Pinpoint the cell where the given text exists, returning its [X, Y] midpoint coordinate. 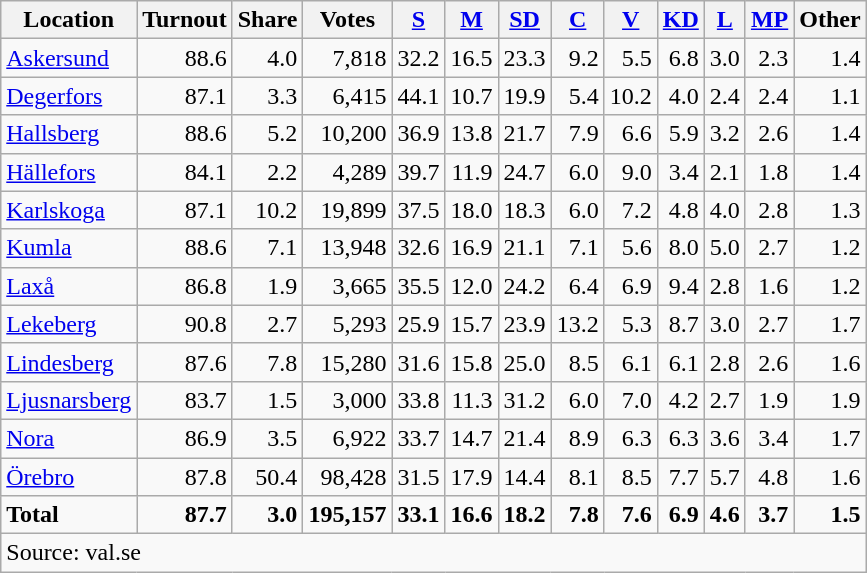
Hallsberg [69, 134]
3,665 [348, 286]
13.2 [578, 324]
5,293 [348, 324]
Kumla [69, 248]
Share [268, 20]
37.5 [418, 210]
9.0 [630, 172]
18.2 [524, 515]
31.2 [524, 400]
87.6 [185, 362]
M [472, 20]
Nora [69, 438]
8.1 [578, 477]
4,289 [348, 172]
5.0 [724, 248]
Turnout [185, 20]
5.4 [578, 96]
15,280 [348, 362]
39.7 [418, 172]
Askersund [69, 58]
7.6 [630, 515]
24.7 [524, 172]
25.0 [524, 362]
C [578, 20]
16.5 [472, 58]
Location [69, 20]
1.1 [830, 96]
Source: val.se [434, 553]
5.3 [630, 324]
8.7 [680, 324]
5.2 [268, 134]
83.7 [185, 400]
87.7 [185, 515]
3.7 [769, 515]
3.3 [268, 96]
11.3 [472, 400]
12.0 [472, 286]
6,922 [348, 438]
5.5 [630, 58]
44.1 [418, 96]
14.4 [524, 477]
35.5 [418, 286]
84.1 [185, 172]
24.2 [524, 286]
Lekeberg [69, 324]
3,000 [348, 400]
1.8 [769, 172]
7.0 [630, 400]
195,157 [348, 515]
18.3 [524, 210]
86.9 [185, 438]
8.9 [578, 438]
6.4 [578, 286]
21.4 [524, 438]
7.2 [630, 210]
4.2 [680, 400]
2.2 [268, 172]
36.9 [418, 134]
32.2 [418, 58]
21.7 [524, 134]
31.6 [418, 362]
33.7 [418, 438]
Other [830, 20]
33.1 [418, 515]
9.4 [680, 286]
3.2 [724, 134]
2.3 [769, 58]
15.8 [472, 362]
86.8 [185, 286]
KD [680, 20]
Lindesberg [69, 362]
7.7 [680, 477]
6.6 [630, 134]
8.0 [680, 248]
Ljusnarsberg [69, 400]
15.7 [472, 324]
Hällefors [69, 172]
10,200 [348, 134]
90.8 [185, 324]
Örebro [69, 477]
25.9 [418, 324]
19.9 [524, 96]
19,899 [348, 210]
16.9 [472, 248]
L [724, 20]
33.8 [418, 400]
13.8 [472, 134]
Votes [348, 20]
4.6 [724, 515]
3.5 [268, 438]
16.6 [472, 515]
7.9 [578, 134]
18.0 [472, 210]
17.9 [472, 477]
SD [524, 20]
23.9 [524, 324]
S [418, 20]
21.1 [524, 248]
31.5 [418, 477]
6.8 [680, 58]
Laxå [69, 286]
3.6 [724, 438]
98,428 [348, 477]
5.7 [724, 477]
50.4 [268, 477]
6,415 [348, 96]
5.9 [680, 134]
Degerfors [69, 96]
10.7 [472, 96]
MP [769, 20]
5.6 [630, 248]
7,818 [348, 58]
Karlskoga [69, 210]
87.8 [185, 477]
2.1 [724, 172]
9.2 [578, 58]
14.7 [472, 438]
23.3 [524, 58]
Total [69, 515]
1.3 [830, 210]
11.9 [472, 172]
V [630, 20]
32.6 [418, 248]
13,948 [348, 248]
